Detect which cell encompasses the target text, then output its [X, Y] center coordinate. 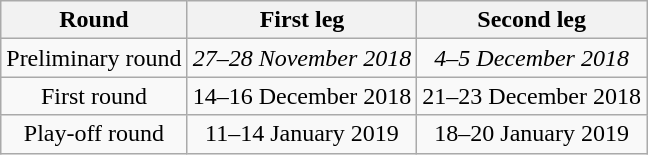
Round [94, 20]
14–16 December 2018 [302, 96]
First leg [302, 20]
21–23 December 2018 [532, 96]
Second leg [532, 20]
27–28 November 2018 [302, 58]
11–14 January 2019 [302, 134]
Preliminary round [94, 58]
18–20 January 2019 [532, 134]
Play-off round [94, 134]
First round [94, 96]
4–5 December 2018 [532, 58]
